Extract the (X, Y) coordinate from the center of the cell holding the provided text.  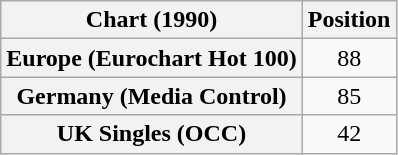
Position (349, 20)
Chart (1990) (152, 20)
88 (349, 58)
42 (349, 134)
Europe (Eurochart Hot 100) (152, 58)
85 (349, 96)
Germany (Media Control) (152, 96)
UK Singles (OCC) (152, 134)
